Determine the (x, y) coordinate at the center of the cell enclosing the given text.  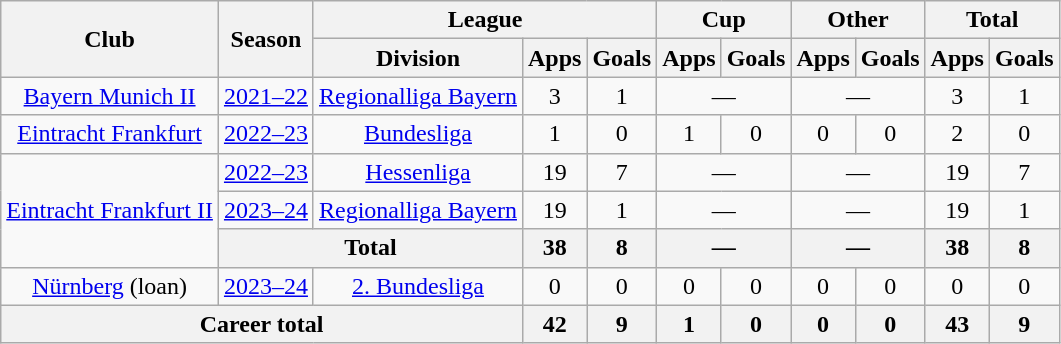
Season (266, 39)
2. Bundesliga (418, 286)
Eintracht Frankfurt II (110, 210)
League (484, 20)
43 (957, 324)
Other (858, 20)
2 (957, 134)
42 (554, 324)
Division (418, 58)
Career total (262, 324)
Hessenliga (418, 172)
Nürnberg (loan) (110, 286)
Club (110, 39)
Eintracht Frankfurt (110, 134)
Cup (724, 20)
2021–22 (266, 96)
Bundesliga (418, 134)
Bayern Munich II (110, 96)
